Output the (x, y) coordinate of the center of the cell containing the given text.  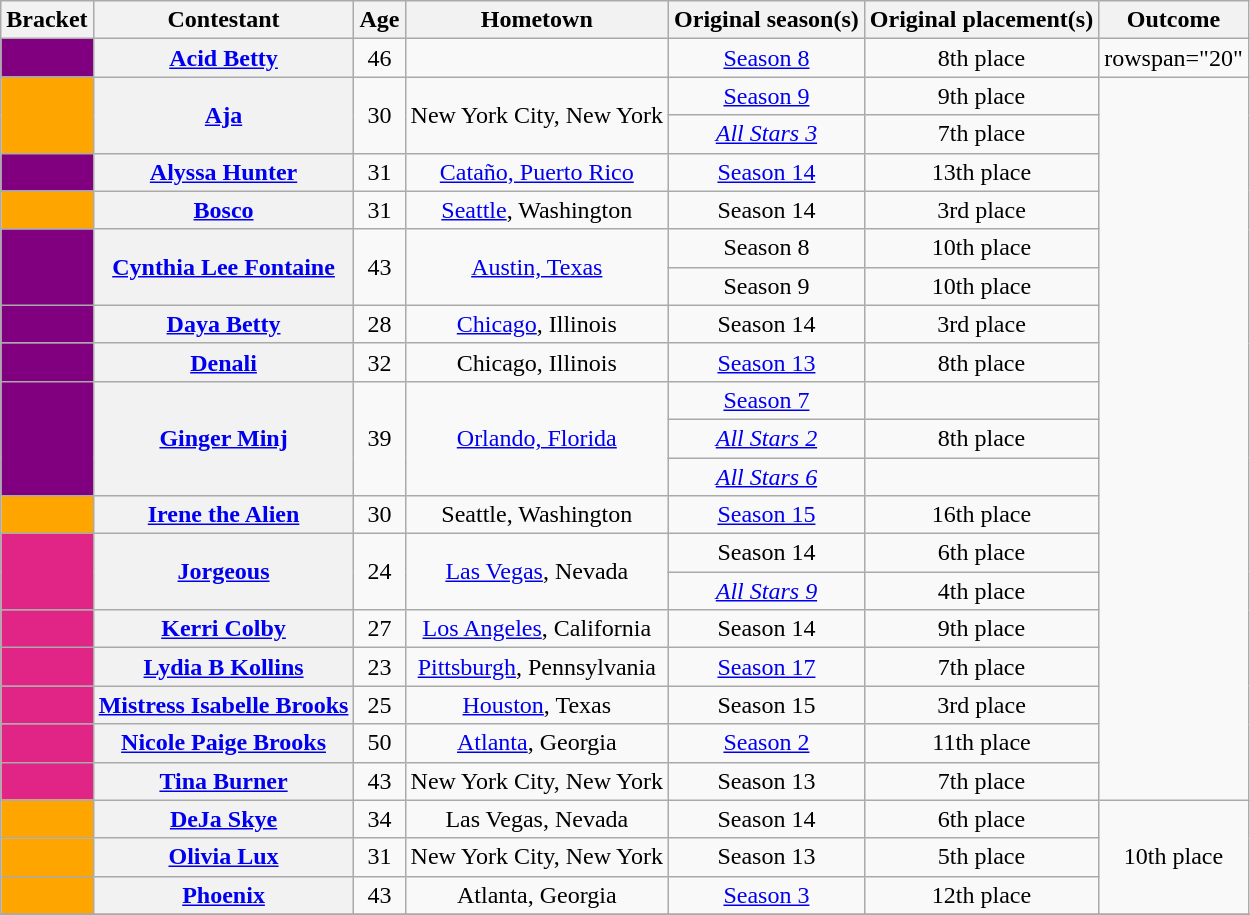
Cataño, Puerto Rico (537, 172)
Orlando, Florida (537, 438)
Original season(s) (767, 20)
Ginger Minj (224, 438)
5th place (981, 857)
Phoenix (224, 895)
32 (380, 362)
23 (380, 667)
4th place (981, 591)
Daya Betty (224, 324)
Season 2 (767, 743)
Contestant (224, 20)
Austin, Texas (537, 267)
All Stars 9 (767, 591)
Original placement(s) (981, 20)
All Stars 3 (767, 134)
Season 3 (767, 895)
46 (380, 58)
13th place (981, 172)
Mistress Isabelle Brooks (224, 705)
28 (380, 324)
Los Angeles, California (537, 629)
Age (380, 20)
12th place (981, 895)
Denali (224, 362)
Bracket (47, 20)
Jorgeous (224, 572)
25 (380, 705)
Tina Burner (224, 781)
Acid Betty (224, 58)
Hometown (537, 20)
Aja (224, 115)
Houston, Texas (537, 705)
DeJa Skye (224, 819)
Pittsburgh, Pennsylvania (537, 667)
Alyssa Hunter (224, 172)
11th place (981, 743)
Nicole Paige Brooks (224, 743)
Cynthia Lee Fontaine (224, 267)
Kerri Colby (224, 629)
50 (380, 743)
Season 7 (767, 400)
39 (380, 438)
Olivia Lux (224, 857)
rowspan="20" (1174, 58)
16th place (981, 515)
Bosco (224, 210)
27 (380, 629)
All Stars 6 (767, 477)
Irene the Alien (224, 515)
All Stars 2 (767, 438)
Lydia B Kollins (224, 667)
24 (380, 572)
Season 17 (767, 667)
Outcome (1174, 20)
34 (380, 819)
